For the text-containing cell, return its midpoint in [X, Y] coordinate format. 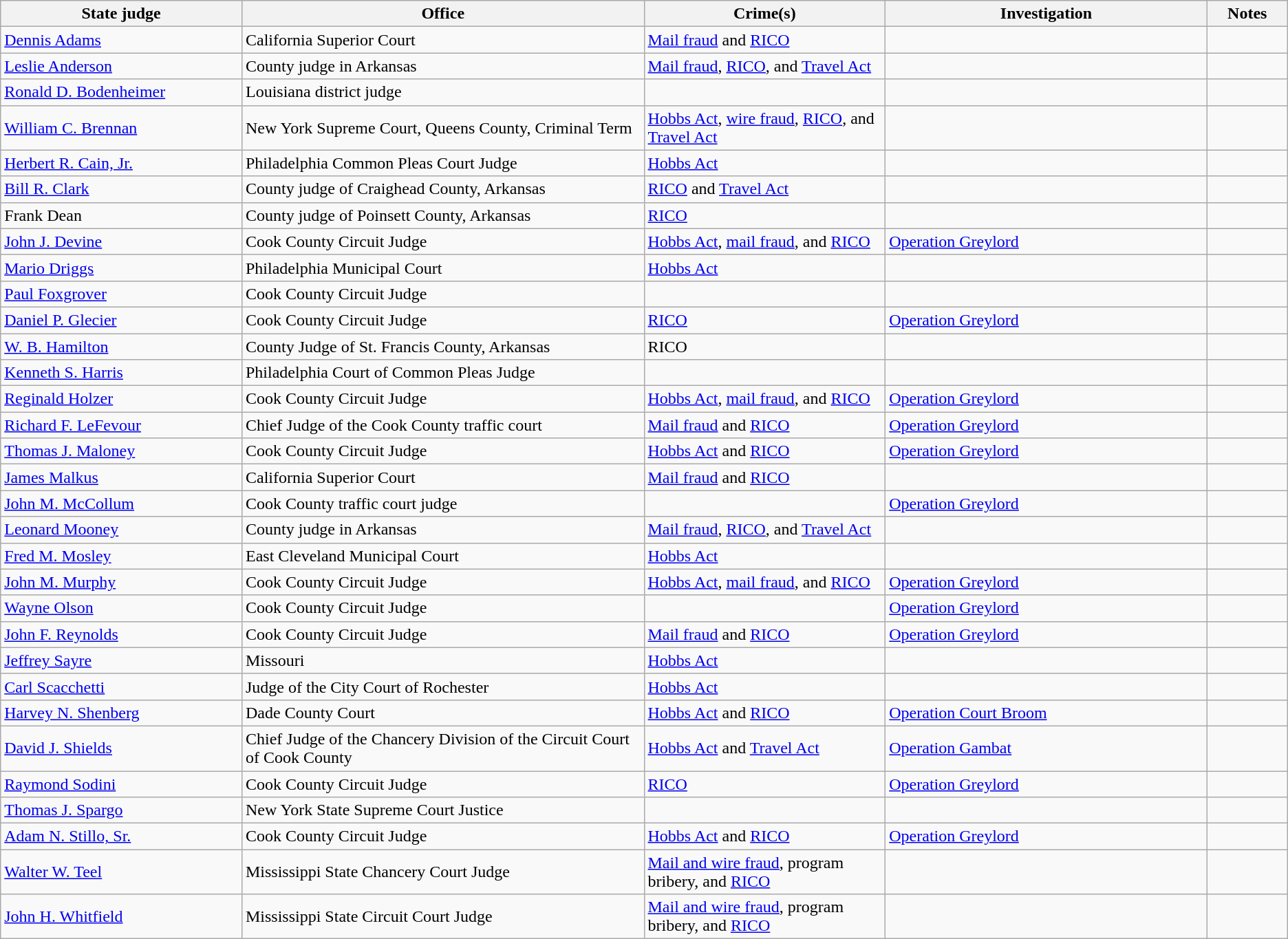
County judge of Craighead County, Arkansas [443, 189]
Mississippi State Chancery Court Judge [443, 872]
Mario Driggs [121, 268]
Louisiana district judge [443, 92]
Thomas J. Maloney [121, 451]
Philadelphia Common Pleas Court Judge [443, 163]
New York Supreme Court, Queens County, Criminal Term [443, 128]
Judge of the City Court of Rochester [443, 687]
Chief Judge of the Chancery Division of the Circuit Court of Cook County [443, 748]
Philadelphia Municipal Court [443, 268]
John J. Devine [121, 241]
County judge of Poinsett County, Arkansas [443, 215]
Daniel P. Glecier [121, 320]
County Judge of St. Francis County, Arkansas [443, 346]
East Cleveland Municipal Court [443, 556]
Dennis Adams [121, 40]
Office [443, 14]
Jeffrey Sayre [121, 660]
John M. McCollum [121, 504]
Hobbs Act, wire fraud, RICO, and Travel Act [765, 128]
Mississippi State Circuit Court Judge [443, 916]
Operation Gambat [1046, 748]
Herbert R. Cain, Jr. [121, 163]
Wayne Olson [121, 608]
Ronald D. Bodenheimer [121, 92]
Investigation [1046, 14]
James Malkus [121, 477]
Philadelphia Court of Common Pleas Judge [443, 373]
Thomas J. Spargo [121, 810]
David J. Shields [121, 748]
Paul Foxgrover [121, 294]
Bill R. Clark [121, 189]
John H. Whitfield [121, 916]
Crime(s) [765, 14]
William C. Brennan [121, 128]
Frank Dean [121, 215]
Kenneth S. Harris [121, 373]
Raymond Sodini [121, 784]
Fred M. Mosley [121, 556]
Notes [1247, 14]
John F. Reynolds [121, 634]
John M. Murphy [121, 582]
Richard F. LeFevour [121, 425]
Missouri [443, 660]
State judge [121, 14]
W. B. Hamilton [121, 346]
Walter W. Teel [121, 872]
Cook County traffic court judge [443, 504]
Chief Judge of the Cook County traffic court [443, 425]
Hobbs Act and Travel Act [765, 748]
New York State Supreme Court Justice [443, 810]
Harvey N. Shenberg [121, 713]
Carl Scacchetti [121, 687]
Operation Court Broom [1046, 713]
Dade County Court [443, 713]
Leonard Mooney [121, 530]
RICO and Travel Act [765, 189]
Reginald Holzer [121, 399]
Leslie Anderson [121, 66]
Adam N. Stillo, Sr. [121, 837]
